Return (X, Y) of the center of cell containing provided text 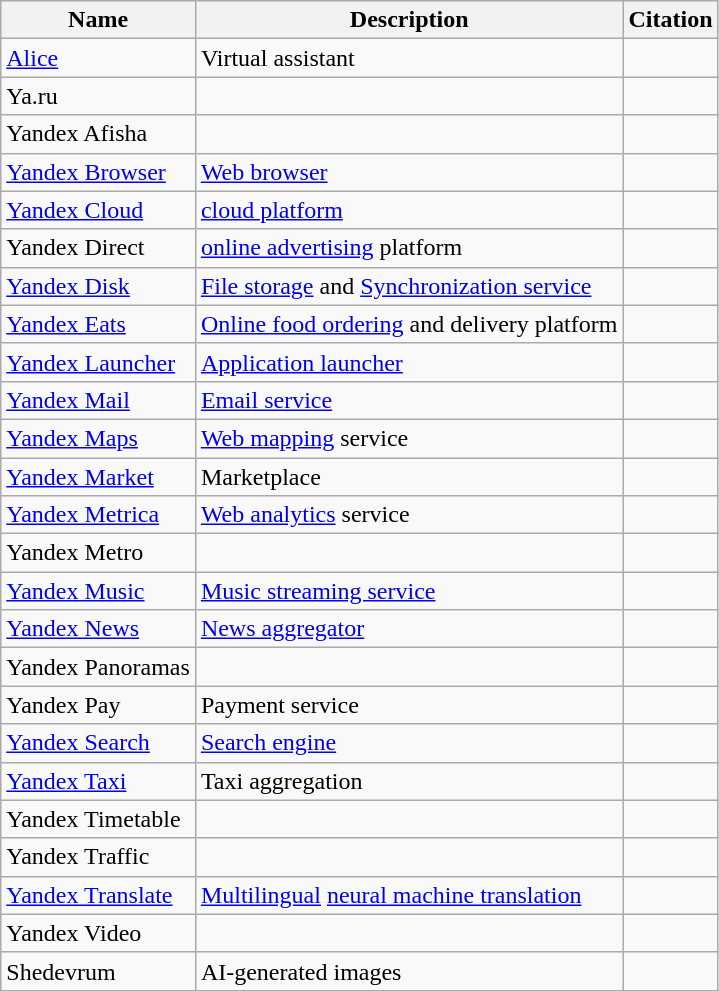
Web browser (409, 172)
Music streaming service (409, 591)
Yandex Video (98, 933)
Yandex Panoramas (98, 667)
online advertising platform (409, 248)
Yandex Afisha (98, 134)
Yandex Browser (98, 172)
Yandex Eats (98, 324)
Virtual assistant (409, 58)
Description (409, 20)
Yandex Maps (98, 438)
News aggregator (409, 629)
Yandex News (98, 629)
Search engine (409, 743)
Citation (670, 20)
Online food ordering and delivery platform (409, 324)
Yandex Pay (98, 705)
Alice (98, 58)
Yandex Taxi (98, 781)
Payment service (409, 705)
Yandex Disk (98, 286)
File storage and Synchronization service (409, 286)
Yandex Metrica (98, 515)
Web analytics service (409, 515)
Marketplace (409, 477)
Yandex Traffic (98, 857)
AI-generated images (409, 971)
Yandex Market (98, 477)
Yandex Timetable (98, 819)
cloud platform (409, 210)
Ya.ru (98, 96)
Yandex Mail (98, 400)
Taxi aggregation (409, 781)
Yandex Metro (98, 553)
Web mapping service (409, 438)
Yandex Translate (98, 895)
Yandex Cloud (98, 210)
Name (98, 20)
Multilingual neural machine translation (409, 895)
Yandex Search (98, 743)
Yandex Direct (98, 248)
Yandex Music (98, 591)
Yandex Launcher (98, 362)
Application launcher (409, 362)
Shedevrum (98, 971)
Email service (409, 400)
